Extract the [X, Y] coordinate from the center of the cell holding the provided text.  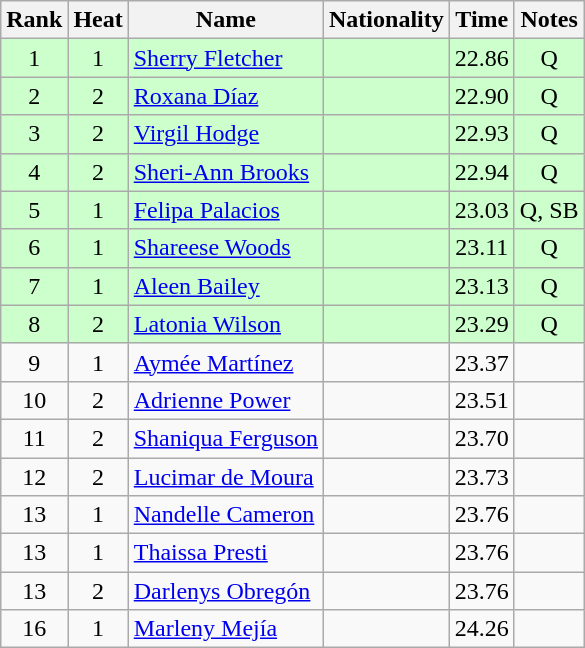
Virgil Hodge [226, 134]
23.03 [482, 210]
24.26 [482, 629]
22.93 [482, 134]
Sherry Fletcher [226, 58]
3 [34, 134]
Roxana Díaz [226, 96]
4 [34, 172]
Darlenys Obregón [226, 591]
22.90 [482, 96]
7 [34, 286]
Felipa Palacios [226, 210]
23.73 [482, 477]
23.11 [482, 248]
22.86 [482, 58]
Aymée Martínez [226, 362]
Thaissa Presti [226, 553]
Rank [34, 20]
23.29 [482, 324]
Sheri-Ann Brooks [226, 172]
22.94 [482, 172]
23.51 [482, 400]
Time [482, 20]
Adrienne Power [226, 400]
11 [34, 438]
Name [226, 20]
16 [34, 629]
Notes [549, 20]
Heat [98, 20]
8 [34, 324]
23.13 [482, 286]
Shareese Woods [226, 248]
23.70 [482, 438]
Latonia Wilson [226, 324]
6 [34, 248]
Lucimar de Moura [226, 477]
Aleen Bailey [226, 286]
Nandelle Cameron [226, 515]
Nationality [387, 20]
12 [34, 477]
5 [34, 210]
23.37 [482, 362]
Q, SB [549, 210]
Shaniqua Ferguson [226, 438]
10 [34, 400]
Marleny Mejía [226, 629]
9 [34, 362]
